Scan for the cell matching the given text and deliver its [x, y] coordinate at center. 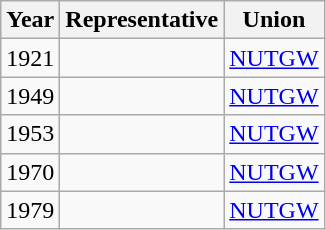
1921 [30, 58]
1949 [30, 96]
1970 [30, 172]
Year [30, 20]
Representative [142, 20]
1979 [30, 210]
1953 [30, 134]
Union [274, 20]
